Locate the cell with the specified text and output its (X, Y) center coordinate. 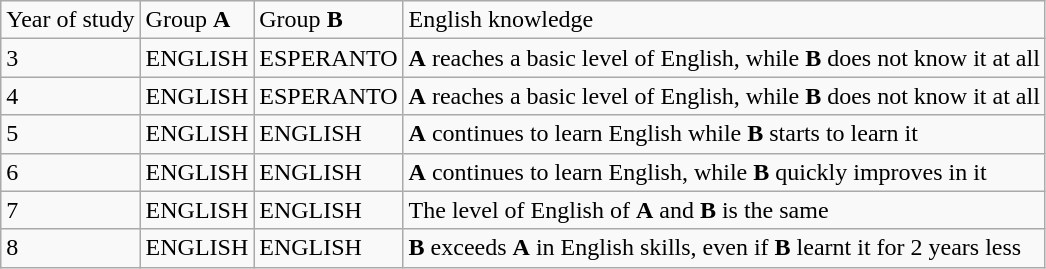
Group A (197, 20)
Group B (328, 20)
English knowledge (724, 20)
A continues to learn English while B starts to learn it (724, 134)
B exceeds A in English skills, even if B learnt it for 2 years less (724, 248)
5 (70, 134)
8 (70, 248)
4 (70, 96)
7 (70, 210)
3 (70, 58)
Year of study (70, 20)
6 (70, 172)
The level of English of A and B is the same (724, 210)
A continues to learn English, while B quickly improves in it (724, 172)
